Search for the cell housing the specified text and yield its [X, Y] center coordinate. 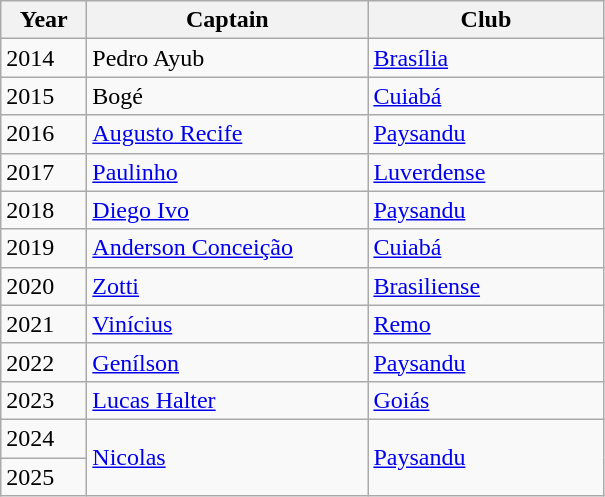
2025 [44, 477]
Lucas Halter [228, 400]
2023 [44, 400]
Nicolas [228, 457]
Remo [486, 324]
Year [44, 20]
2024 [44, 438]
Captain [228, 20]
Anderson Conceição [228, 248]
2022 [44, 362]
Augusto Recife [228, 134]
2019 [44, 248]
Zotti [228, 286]
Bogé [228, 96]
2020 [44, 286]
Diego Ivo [228, 210]
Brasília [486, 58]
Vinícius [228, 324]
2017 [44, 172]
Pedro Ayub [228, 58]
2014 [44, 58]
2015 [44, 96]
2016 [44, 134]
Genílson [228, 362]
Brasiliense [486, 286]
Luverdense [486, 172]
Paulinho [228, 172]
2021 [44, 324]
2018 [44, 210]
Club [486, 20]
Goiás [486, 400]
